Identify which cell holds the provided text, then report its (x, y) central coordinate. 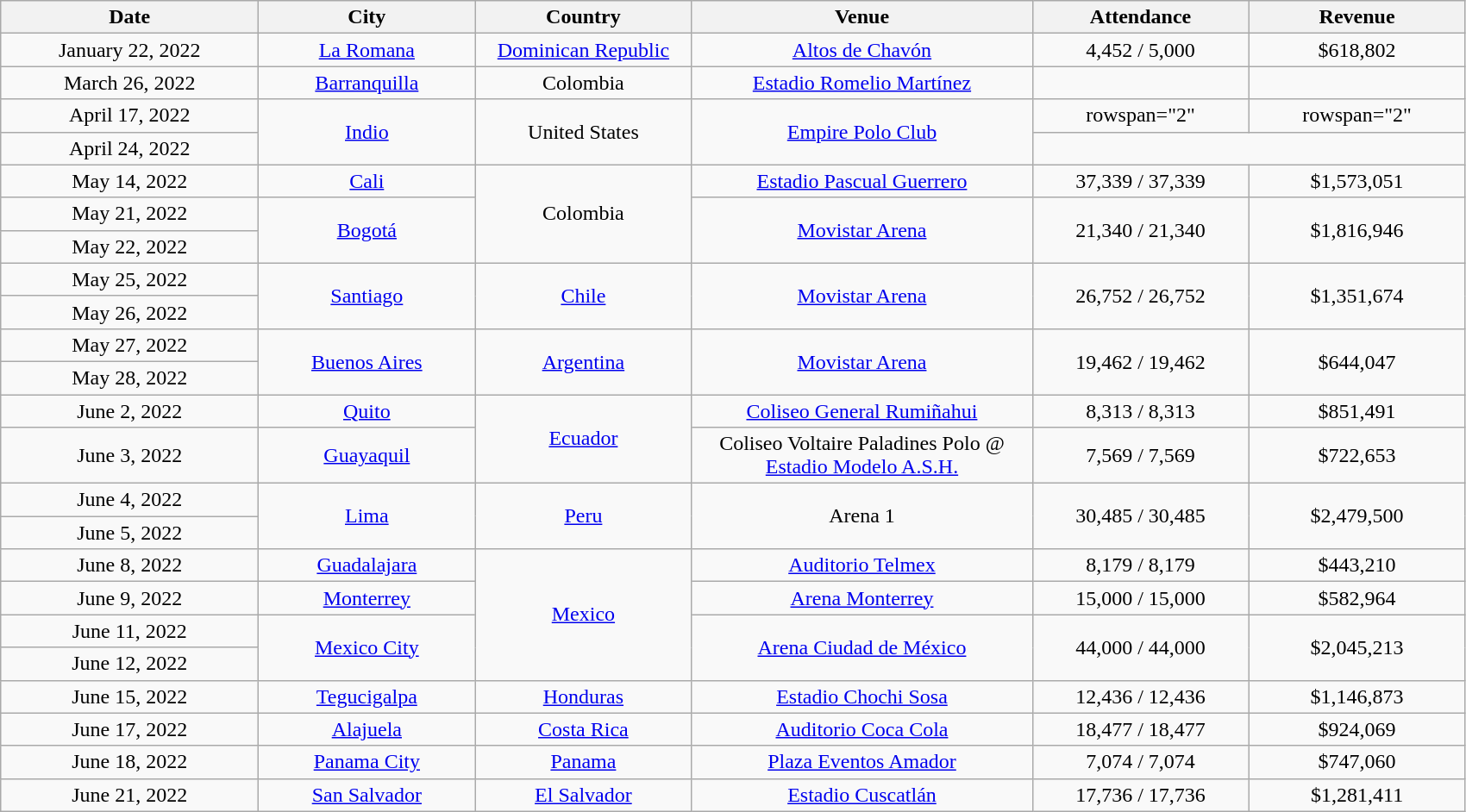
Barranquilla (367, 83)
8,313 / 8,313 (1140, 411)
April 24, 2022 (129, 148)
June 8, 2022 (129, 565)
Auditorio Coca Cola (862, 729)
12,436 / 12,436 (1140, 696)
June 3, 2022 (129, 455)
Monterrey (367, 598)
April 17, 2022 (129, 116)
30,485 / 30,485 (1140, 516)
Estadio Romelio Martínez (862, 83)
Panama City (367, 762)
$1,146,873 (1357, 696)
37,339 / 37,339 (1140, 181)
Alajuela (367, 729)
May 28, 2022 (129, 378)
Attendance (1140, 17)
Bogotá (367, 230)
7,569 / 7,569 (1140, 455)
Coliseo General Rumiñahui (862, 411)
Dominican Republic (583, 50)
Guadalajara (367, 565)
Venue (862, 17)
City (367, 17)
May 25, 2022 (129, 279)
$1,281,411 (1357, 795)
Lima (367, 516)
21,340 / 21,340 (1140, 230)
$618,802 (1357, 50)
Coliseo Voltaire Paladines Polo @ Estadio Modelo A.S.H. (862, 455)
15,000 / 15,000 (1140, 598)
June 15, 2022 (129, 696)
19,462 / 19,462 (1140, 361)
Quito (367, 411)
4,452 / 5,000 (1140, 50)
Guayaquil (367, 455)
$747,060 (1357, 762)
Arena Monterrey (862, 598)
Panama (583, 762)
Tegucigalpa (367, 696)
$1,573,051 (1357, 181)
May 26, 2022 (129, 312)
Date (129, 17)
$644,047 (1357, 361)
$2,045,213 (1357, 647)
June 21, 2022 (129, 795)
Mexico (583, 615)
Altos de Chavón (862, 50)
United States (583, 132)
Costa Rica (583, 729)
Country (583, 17)
Indio (367, 132)
Estadio Cuscatlán (862, 795)
La Romana (367, 50)
Buenos Aires (367, 361)
Mexico City (367, 647)
March 26, 2022 (129, 83)
8,179 / 8,179 (1140, 565)
June 4, 2022 (129, 500)
May 14, 2022 (129, 181)
June 18, 2022 (129, 762)
June 2, 2022 (129, 411)
Estadio Pascual Guerrero (862, 181)
$2,479,500 (1357, 516)
Arena Ciudad de México (862, 647)
June 12, 2022 (129, 664)
Cali (367, 181)
May 27, 2022 (129, 345)
El Salvador (583, 795)
June 5, 2022 (129, 533)
17,736 / 17,736 (1140, 795)
Santiago (367, 296)
Plaza Eventos Amador (862, 762)
44,000 / 44,000 (1140, 647)
June 11, 2022 (129, 631)
Argentina (583, 361)
Chile (583, 296)
June 9, 2022 (129, 598)
7,074 / 7,074 (1140, 762)
Estadio Chochi Sosa (862, 696)
Empire Polo Club (862, 132)
Revenue (1357, 17)
January 22, 2022 (129, 50)
Auditorio Telmex (862, 565)
18,477 / 18,477 (1140, 729)
26,752 / 26,752 (1140, 296)
San Salvador (367, 795)
$1,816,946 (1357, 230)
Ecuador (583, 440)
$1,351,674 (1357, 296)
June 17, 2022 (129, 729)
May 21, 2022 (129, 214)
Honduras (583, 696)
$582,964 (1357, 598)
$851,491 (1357, 411)
May 22, 2022 (129, 247)
$722,653 (1357, 455)
Arena 1 (862, 516)
$924,069 (1357, 729)
$443,210 (1357, 565)
Peru (583, 516)
